Identify which cell holds the provided text, then report its (X, Y) central coordinate. 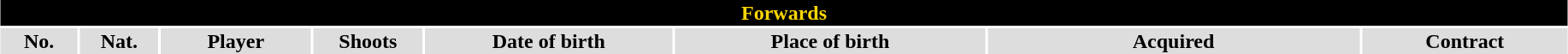
Player (236, 41)
Shoots (368, 41)
Acquired (1173, 41)
Forwards (783, 13)
Nat. (120, 41)
Contract (1465, 41)
No. (39, 41)
Place of birth (830, 41)
Date of birth (549, 41)
